Search for the cell housing the specified text and yield its [X, Y] center coordinate. 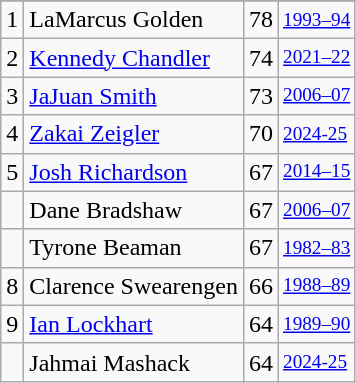
2014–15 [317, 172]
LaMarcus Golden [134, 20]
2021–22 [317, 58]
Kennedy Chandler [134, 58]
9 [12, 324]
1993–94 [317, 20]
78 [260, 20]
1989–90 [317, 324]
3 [12, 96]
1988–89 [317, 286]
Clarence Swearengen [134, 286]
74 [260, 58]
Tyrone Beaman [134, 248]
1982–83 [317, 248]
5 [12, 172]
70 [260, 134]
8 [12, 286]
4 [12, 134]
73 [260, 96]
JaJuan Smith [134, 96]
1 [12, 20]
66 [260, 286]
Dane Bradshaw [134, 210]
Josh Richardson [134, 172]
2 [12, 58]
Ian Lockhart [134, 324]
Zakai Zeigler [134, 134]
Jahmai Mashack [134, 362]
